Return [X, Y] of the center of cell containing provided text 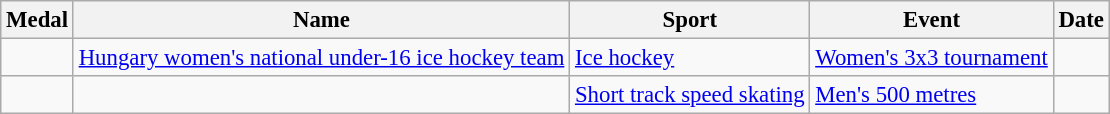
Medal [38, 20]
Ice hockey [690, 58]
Hungary women's national under-16 ice hockey team [321, 58]
Name [321, 20]
Event [932, 20]
Men's 500 metres [932, 95]
Sport [690, 20]
Short track speed skating [690, 95]
Date [1081, 20]
Women's 3x3 tournament [932, 58]
